Return [x, y] of the center of cell containing provided text 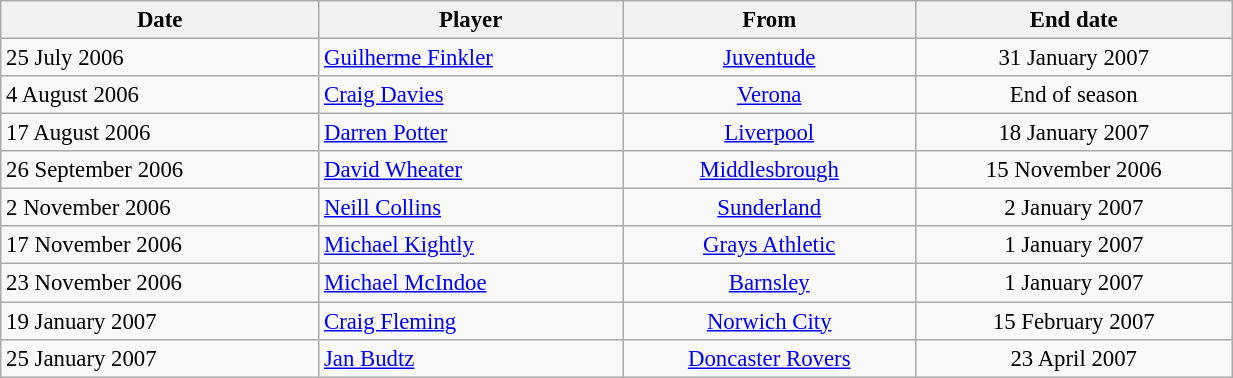
Norwich City [770, 321]
Craig Fleming [471, 321]
Sunderland [770, 208]
17 August 2006 [160, 133]
25 July 2006 [160, 58]
4 August 2006 [160, 95]
15 February 2007 [1074, 321]
Player [471, 20]
Date [160, 20]
18 January 2007 [1074, 133]
2 November 2006 [160, 208]
Barnsley [770, 283]
Grays Athletic [770, 245]
Darren Potter [471, 133]
2 January 2007 [1074, 208]
31 January 2007 [1074, 58]
Guilherme Finkler [471, 58]
Middlesbrough [770, 170]
25 January 2007 [160, 358]
Craig Davies [471, 95]
Neill Collins [471, 208]
Juventude [770, 58]
End of season [1074, 95]
26 September 2006 [160, 170]
15 November 2006 [1074, 170]
David Wheater [471, 170]
Michael Kightly [471, 245]
Doncaster Rovers [770, 358]
From [770, 20]
23 November 2006 [160, 283]
Michael McIndoe [471, 283]
19 January 2007 [160, 321]
Verona [770, 95]
23 April 2007 [1074, 358]
Jan Budtz [471, 358]
Liverpool [770, 133]
17 November 2006 [160, 245]
End date [1074, 20]
